For the text-containing cell, return its midpoint in [X, Y] coordinate format. 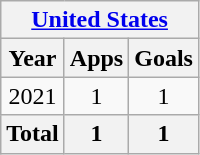
Total [33, 134]
Apps [96, 58]
Year [33, 58]
United States [100, 20]
2021 [33, 96]
Goals [164, 58]
